Output the (x, y) coordinate of the center of the cell containing the given text.  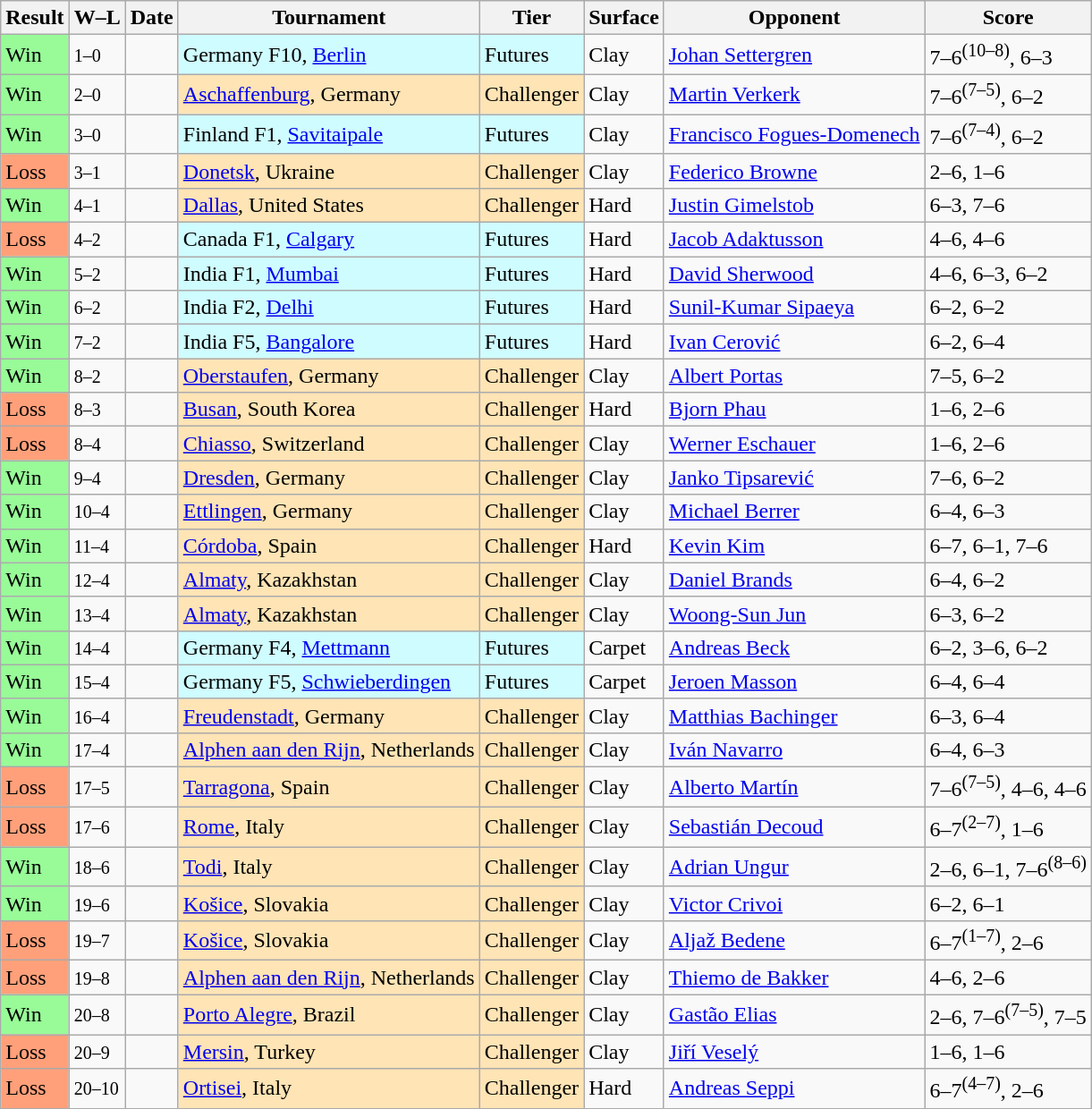
Córdoba, Spain (329, 546)
6–7(4–7), 2–6 (1008, 1089)
19–6 (97, 903)
Albert Portas (794, 376)
Andreas Seppi (794, 1089)
4–6, 2–6 (1008, 978)
7–6(10–8), 6–3 (1008, 55)
Germany F4, Mettmann (329, 648)
2–6, 1–6 (1008, 171)
Bjorn Phau (794, 410)
Tournament (329, 18)
4–6, 6–3, 6–2 (1008, 274)
Jeroen Masson (794, 681)
6–2, 6–4 (1008, 342)
Janko Tipsarević (794, 478)
India F2, Delhi (329, 308)
20–10 (97, 1089)
6–4, 6–2 (1008, 580)
17–5 (97, 787)
11–4 (97, 546)
8–4 (97, 444)
Surface (624, 18)
13–4 (97, 614)
6–7, 6–1, 7–6 (1008, 546)
Sebastián Decoud (794, 826)
8–3 (97, 410)
Donetsk, Ukraine (329, 171)
W–L (97, 18)
19–8 (97, 978)
2–6, 6–1, 7–6(8–6) (1008, 868)
6–3, 7–6 (1008, 206)
Daniel Brands (794, 580)
Iván Navarro (794, 750)
Adrian Ungur (794, 868)
Johan Settergren (794, 55)
Tarragona, Spain (329, 787)
7–6, 6–2 (1008, 478)
Aljaž Bedene (794, 941)
17–6 (97, 826)
Victor Crivoi (794, 903)
India F1, Mumbai (329, 274)
Ettlingen, Germany (329, 512)
6–3, 6–2 (1008, 614)
2–0 (97, 95)
Canada F1, Calgary (329, 240)
6–4, 6–4 (1008, 681)
Michael Berrer (794, 512)
Germany F10, Berlin (329, 55)
8–2 (97, 376)
4–1 (97, 206)
Justin Gimelstob (794, 206)
Dresden, Germany (329, 478)
7–6(7–5), 4–6, 4–6 (1008, 787)
19–7 (97, 941)
Chiasso, Switzerland (329, 444)
Federico Browne (794, 171)
Finland F1, Savitaipale (329, 134)
6–2, 6–1 (1008, 903)
5–2 (97, 274)
Todi, Italy (329, 868)
2–6, 7–6(7–5), 7–5 (1008, 1014)
4–6, 4–6 (1008, 240)
Oberstaufen, Germany (329, 376)
17–4 (97, 750)
4–2 (97, 240)
Dallas, United States (329, 206)
David Sherwood (794, 274)
20–8 (97, 1014)
7–5, 6–2 (1008, 376)
1–6, 1–6 (1008, 1051)
7–2 (97, 342)
Jiří Veselý (794, 1051)
14–4 (97, 648)
9–4 (97, 478)
7–6(7–5), 6–2 (1008, 95)
Francisco Fogues-Domenech (794, 134)
Freudenstadt, Germany (329, 715)
Rome, Italy (329, 826)
India F5, Bangalore (329, 342)
3–0 (97, 134)
Busan, South Korea (329, 410)
7–6(7–4), 6–2 (1008, 134)
Woong-Sun Jun (794, 614)
6–2 (97, 308)
Thiemo de Bakker (794, 978)
6–2, 6–2 (1008, 308)
Kevin Kim (794, 546)
6–7(1–7), 2–6 (1008, 941)
10–4 (97, 512)
16–4 (97, 715)
Tier (531, 18)
6–3, 6–4 (1008, 715)
Mersin, Turkey (329, 1051)
20–9 (97, 1051)
Gastão Elias (794, 1014)
18–6 (97, 868)
Matthias Bachinger (794, 715)
6–2, 3–6, 6–2 (1008, 648)
Jacob Adaktusson (794, 240)
Opponent (794, 18)
Score (1008, 18)
Werner Eschauer (794, 444)
Porto Alegre, Brazil (329, 1014)
Ivan Cerović (794, 342)
Result (35, 18)
6–7(2–7), 1–6 (1008, 826)
Andreas Beck (794, 648)
Martin Verkerk (794, 95)
12–4 (97, 580)
Aschaffenburg, Germany (329, 95)
3–1 (97, 171)
Sunil-Kumar Sipaeya (794, 308)
Germany F5, Schwieberdingen (329, 681)
Date (152, 18)
Alberto Martín (794, 787)
1–0 (97, 55)
Ortisei, Italy (329, 1089)
15–4 (97, 681)
